Determine the (x, y) coordinate at the center of the cell enclosing the given text.  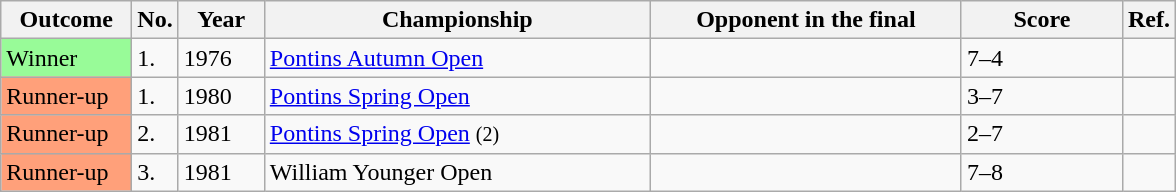
Outcome (66, 20)
Pontins Spring Open (457, 96)
Winner (66, 58)
1976 (221, 58)
2–7 (1042, 134)
Opponent in the final (806, 20)
7–4 (1042, 58)
Ref. (1148, 20)
2. (155, 134)
Championship (457, 20)
7–8 (1042, 172)
Score (1042, 20)
3–7 (1042, 96)
Pontins Spring Open (2) (457, 134)
1980 (221, 96)
William Younger Open (457, 172)
Year (221, 20)
No. (155, 20)
Pontins Autumn Open (457, 58)
3. (155, 172)
